Find where the given text appears and provide that cell's center as [x, y] coordinate. 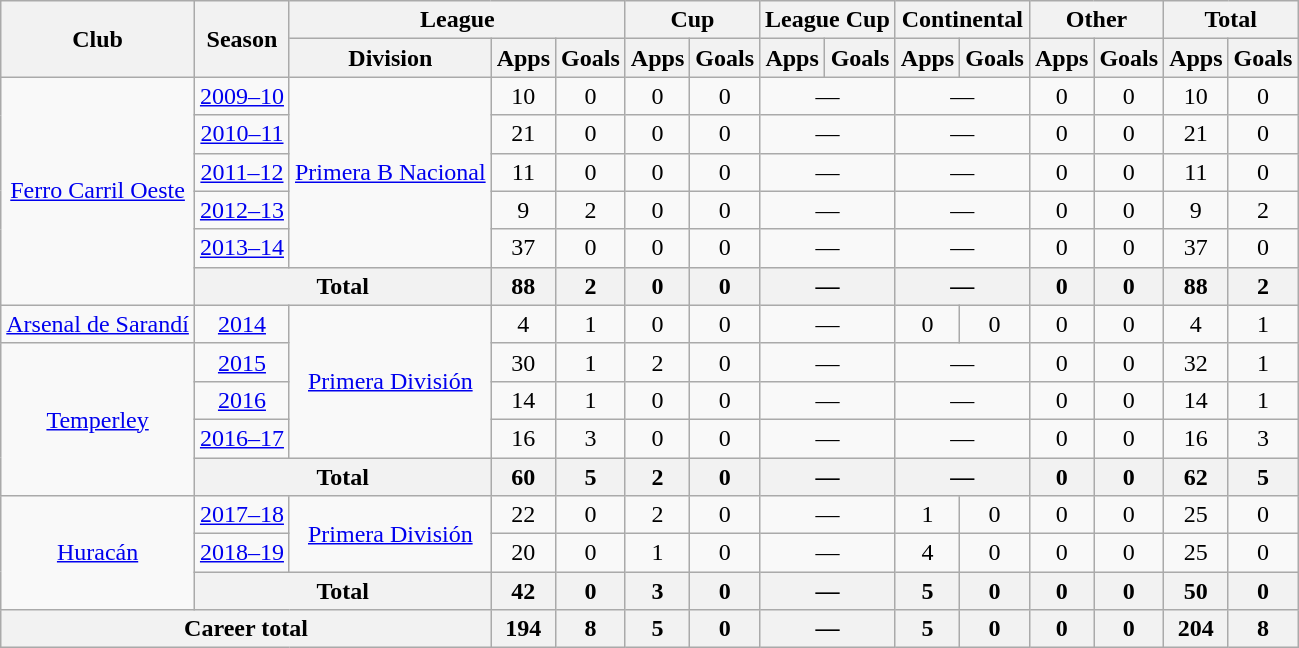
2013–14 [242, 248]
Cup [692, 20]
Season [242, 39]
Division [390, 58]
Other [1096, 20]
22 [523, 515]
League [457, 20]
Club [98, 39]
Arsenal de Sarandí [98, 324]
32 [1196, 362]
2010–11 [242, 134]
60 [523, 477]
2009–10 [242, 96]
Career total [246, 629]
2012–13 [242, 210]
62 [1196, 477]
Primera B Nacional [390, 172]
Huracán [98, 553]
2016–17 [242, 438]
20 [523, 553]
2016 [242, 400]
Continental [962, 20]
Ferro Carril Oeste [98, 191]
2014 [242, 324]
Temperley [98, 419]
2015 [242, 362]
2017–18 [242, 515]
2011–12 [242, 172]
League Cup [828, 20]
30 [523, 362]
50 [1196, 591]
2018–19 [242, 553]
42 [523, 591]
204 [1196, 629]
194 [523, 629]
